Determine the (X, Y) coordinate at the center of the cell enclosing the given text.  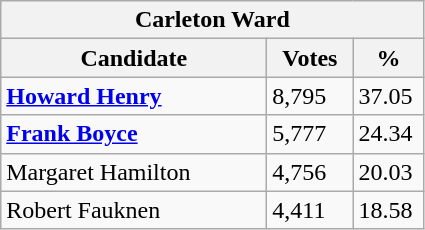
% (388, 58)
Frank Boyce (134, 134)
Howard Henry (134, 96)
Margaret Hamilton (134, 172)
24.34 (388, 134)
Candidate (134, 58)
Carleton Ward (212, 20)
37.05 (388, 96)
4,756 (310, 172)
8,795 (310, 96)
18.58 (388, 210)
Votes (310, 58)
Robert Fauknen (134, 210)
4,411 (310, 210)
20.03 (388, 172)
5,777 (310, 134)
